Find where the given text appears and provide that cell's center as [x, y] coordinate. 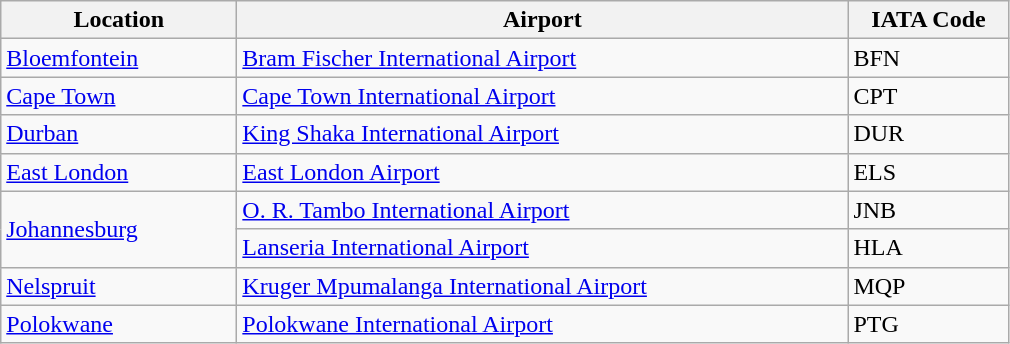
IATA Code [928, 20]
Cape Town International Airport [542, 96]
Cape Town [119, 96]
DUR [928, 134]
MQP [928, 286]
Lanseria International Airport [542, 248]
Airport [542, 20]
Bloemfontein [119, 58]
Nelspruit [119, 286]
CPT [928, 96]
ELS [928, 172]
Polokwane [119, 324]
Johannesburg [119, 229]
Bram Fischer International Airport [542, 58]
Location [119, 20]
JNB [928, 210]
East London Airport [542, 172]
East London [119, 172]
HLA [928, 248]
PTG [928, 324]
Polokwane International Airport [542, 324]
King Shaka International Airport [542, 134]
O. R. Tambo International Airport [542, 210]
Durban [119, 134]
Kruger Mpumalanga International Airport [542, 286]
BFN [928, 58]
